Determine the (X, Y) coordinate at the center of the cell enclosing the given text.  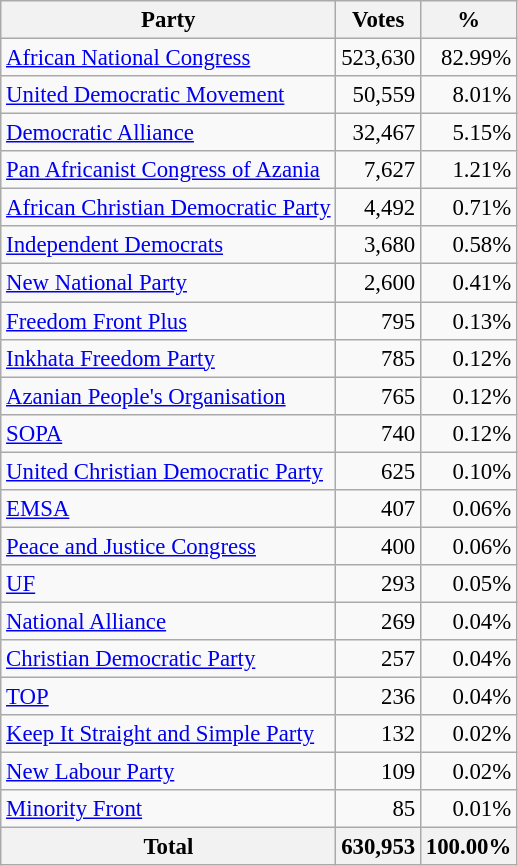
236 (378, 697)
% (469, 20)
795 (378, 321)
Christian Democratic Party (168, 659)
SOPA (168, 433)
Keep It Straight and Simple Party (168, 734)
TOP (168, 697)
Independent Democrats (168, 245)
7,627 (378, 170)
407 (378, 509)
Azanian People's Organisation (168, 396)
New Labour Party (168, 772)
4,492 (378, 208)
5.15% (469, 133)
Minority Front (168, 809)
8.01% (469, 95)
African Christian Democratic Party (168, 208)
African National Congress (168, 58)
Freedom Front Plus (168, 321)
32,467 (378, 133)
3,680 (378, 245)
Inkhata Freedom Party (168, 358)
Peace and Justice Congress (168, 546)
0.05% (469, 584)
0.58% (469, 245)
Party (168, 20)
625 (378, 471)
109 (378, 772)
New National Party (168, 283)
0.13% (469, 321)
630,953 (378, 847)
Pan Africanist Congress of Azania (168, 170)
400 (378, 546)
UF (168, 584)
785 (378, 358)
293 (378, 584)
Total (168, 847)
100.00% (469, 847)
2,600 (378, 283)
United Christian Democratic Party (168, 471)
85 (378, 809)
740 (378, 433)
0.01% (469, 809)
132 (378, 734)
Democratic Alliance (168, 133)
269 (378, 621)
765 (378, 396)
50,559 (378, 95)
0.10% (469, 471)
1.21% (469, 170)
82.99% (469, 58)
523,630 (378, 58)
0.71% (469, 208)
EMSA (168, 509)
257 (378, 659)
0.41% (469, 283)
Votes (378, 20)
National Alliance (168, 621)
United Democratic Movement (168, 95)
